Determine the (X, Y) coordinate at the center of the cell enclosing the given text.  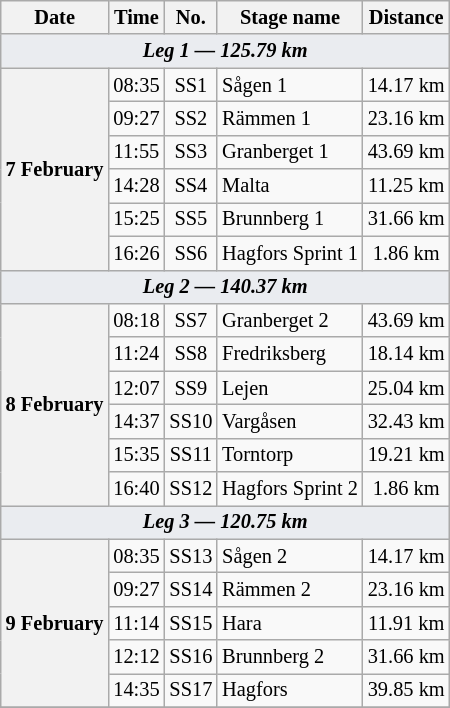
15:35 (136, 455)
9 February (55, 623)
SS9 (192, 388)
SS8 (192, 354)
7 February (55, 169)
No. (192, 17)
Malta (290, 186)
Brunnberg 2 (290, 657)
18.14 km (406, 354)
15:25 (136, 219)
11:14 (136, 623)
Fredriksberg (290, 354)
SS11 (192, 455)
SS4 (192, 186)
16:40 (136, 489)
14:37 (136, 421)
11:24 (136, 354)
08:18 (136, 320)
Brunnberg 1 (290, 219)
Leg 2 — 140.37 km (226, 287)
16:26 (136, 253)
12:12 (136, 657)
19.21 km (406, 455)
Leg 1 — 125.79 km (226, 51)
Rämmen 1 (290, 118)
Lejen (290, 388)
SS15 (192, 623)
SS6 (192, 253)
Hara (290, 623)
Date (55, 17)
SS14 (192, 589)
SS13 (192, 556)
SS12 (192, 489)
8 February (55, 404)
Distance (406, 17)
11:55 (136, 152)
Stage name (290, 17)
11.91 km (406, 623)
Hagfors (290, 690)
SS2 (192, 118)
SS16 (192, 657)
32.43 km (406, 421)
Vargåsen (290, 421)
Torntorp (290, 455)
Granberget 1 (290, 152)
25.04 km (406, 388)
Time (136, 17)
Granberget 2 (290, 320)
SS10 (192, 421)
14:28 (136, 186)
Leg 3 — 120.75 km (226, 522)
11.25 km (406, 186)
39.85 km (406, 690)
Sågen 1 (290, 85)
Hagfors Sprint 2 (290, 489)
SS3 (192, 152)
SS1 (192, 85)
Rämmen 2 (290, 589)
12:07 (136, 388)
SS17 (192, 690)
SS5 (192, 219)
14:35 (136, 690)
SS7 (192, 320)
Hagfors Sprint 1 (290, 253)
Sågen 2 (290, 556)
